Output the (x, y) coordinate of the center of the cell containing the given text.  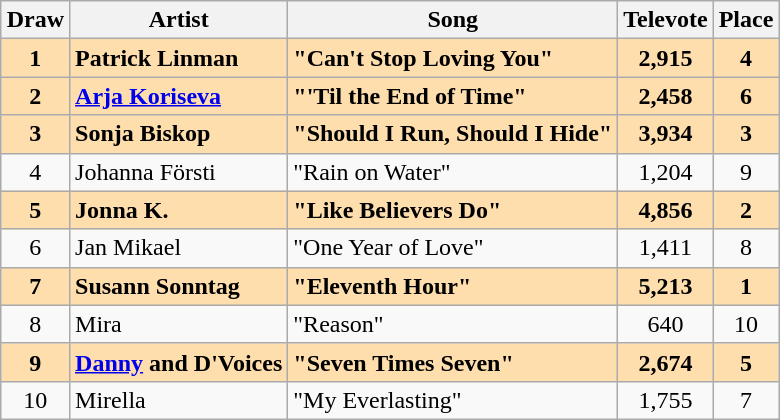
Patrick Linman (179, 58)
2,915 (666, 58)
Place (746, 20)
Draw (35, 20)
Televote (666, 20)
Song (453, 20)
1,755 (666, 400)
"My Everlasting" (453, 400)
"Can't Stop Loving You" (453, 58)
4,856 (666, 210)
3,934 (666, 134)
Danny and D'Voices (179, 362)
1,204 (666, 172)
Sonja Biskop (179, 134)
1,411 (666, 248)
2,674 (666, 362)
"Rain on Water" (453, 172)
"One Year of Love" (453, 248)
640 (666, 324)
Johanna Försti (179, 172)
"'Til the End of Time" (453, 96)
5,213 (666, 286)
2,458 (666, 96)
Jan Mikael (179, 248)
"Eleventh Hour" (453, 286)
Susann Sonntag (179, 286)
"Seven Times Seven" (453, 362)
"Should I Run, Should I Hide" (453, 134)
Jonna K. (179, 210)
Arja Koriseva (179, 96)
Mirella (179, 400)
"Like Believers Do" (453, 210)
Mira (179, 324)
Artist (179, 20)
"Reason" (453, 324)
